Scan for the cell matching the given text and deliver its (x, y) coordinate at center. 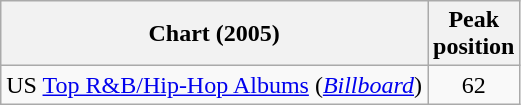
Chart (2005) (214, 34)
US Top R&B/Hip-Hop Albums (Billboard) (214, 85)
62 (474, 85)
Peakposition (474, 34)
